Provide the [X, Y] coordinate of the cell's center where the given text is located.  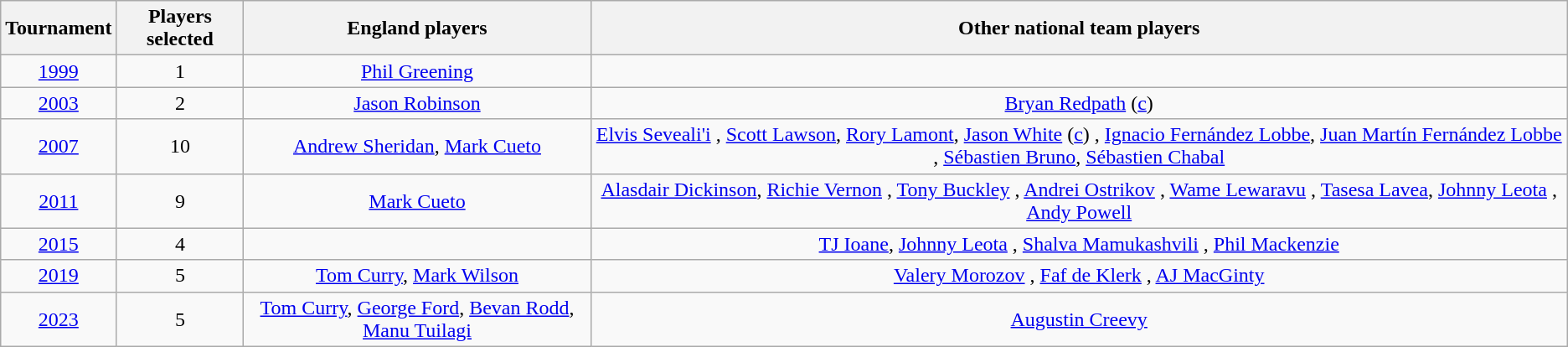
Other national team players [1079, 28]
Valery Morozov , Faf de Klerk , AJ MacGinty [1079, 276]
2007 [59, 146]
Phil Greening [417, 71]
England players [417, 28]
Alasdair Dickinson, Richie Vernon , Tony Buckley , Andrei Ostrikov , Wame Lewaravu , Tasesa Lavea, Johnny Leota , Andy Powell [1079, 201]
2019 [59, 276]
Bryan Redpath (c) [1079, 103]
Players selected [180, 28]
1999 [59, 71]
Mark Cueto [417, 201]
4 [180, 244]
Andrew Sheridan, Mark Cueto [417, 146]
Tom Curry, George Ford, Bevan Rodd, Manu Tuilagi [417, 319]
Tom Curry, Mark Wilson [417, 276]
2 [180, 103]
10 [180, 146]
9 [180, 201]
2011 [59, 201]
2003 [59, 103]
Tournament [59, 28]
1 [180, 71]
TJ Ioane, Johnny Leota , Shalva Mamukashvili , Phil Mackenzie [1079, 244]
2023 [59, 319]
Jason Robinson [417, 103]
2015 [59, 244]
Augustin Creevy [1079, 319]
